Identify which cell holds the provided text, then report its [X, Y] central coordinate. 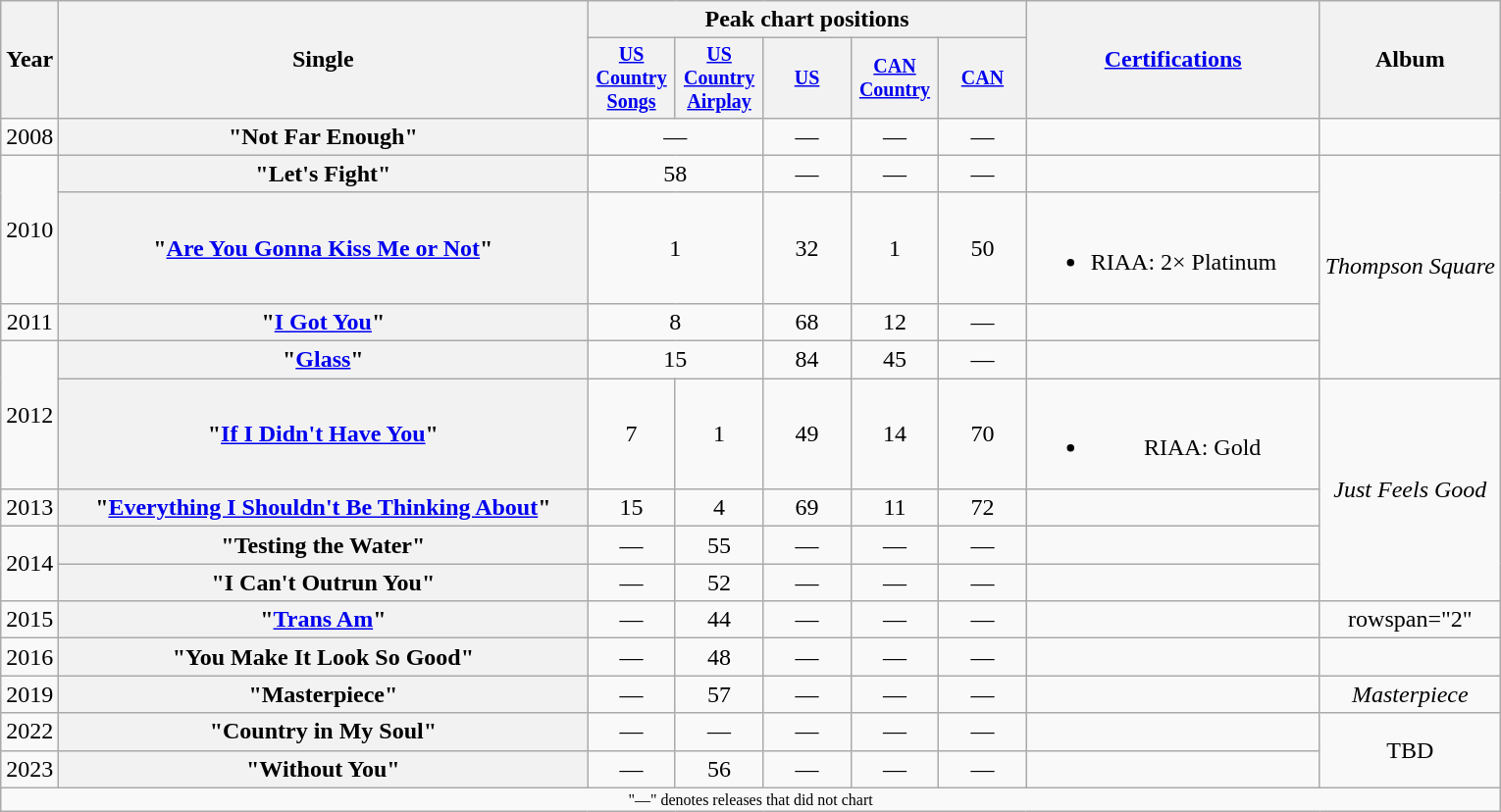
8 [675, 322]
45 [895, 360]
Single [324, 60]
7 [632, 433]
Album [1410, 60]
70 [983, 433]
RIAA: 2× Platinum [1173, 247]
50 [983, 247]
TBD [1410, 750]
"I Got You" [324, 322]
2012 [29, 416]
2014 [29, 564]
32 [806, 247]
"Let's Fight" [324, 174]
"Testing the Water" [324, 545]
72 [983, 508]
RIAA: Gold [1173, 433]
2013 [29, 508]
CAN [983, 78]
"Trans Am" [324, 620]
2011 [29, 322]
84 [806, 360]
Masterpiece [1410, 694]
56 [718, 769]
14 [895, 433]
"Without You" [324, 769]
Year [29, 60]
US [806, 78]
"Everything I Shouldn't Be Thinking About" [324, 508]
2022 [29, 732]
2023 [29, 769]
"Glass" [324, 360]
"If I Didn't Have You" [324, 433]
rowspan="2" [1410, 620]
US Country Airplay [718, 78]
Thompson Square [1410, 267]
"I Can't Outrun You" [324, 583]
2008 [29, 136]
4 [718, 508]
"Are You Gonna Kiss Me or Not" [324, 247]
"—" denotes releases that did not chart [751, 799]
2010 [29, 229]
57 [718, 694]
49 [806, 433]
Certifications [1173, 60]
44 [718, 620]
52 [718, 583]
2015 [29, 620]
11 [895, 508]
Peak chart positions [806, 20]
2016 [29, 657]
"Not Far Enough" [324, 136]
48 [718, 657]
US Country Songs [632, 78]
2019 [29, 694]
Just Feels Good [1410, 490]
CAN Country [895, 78]
"Country in My Soul" [324, 732]
58 [675, 174]
55 [718, 545]
"You Make It Look So Good" [324, 657]
68 [806, 322]
"Masterpiece" [324, 694]
12 [895, 322]
69 [806, 508]
